Extract the [X, Y] coordinate from the center of the cell holding the provided text.  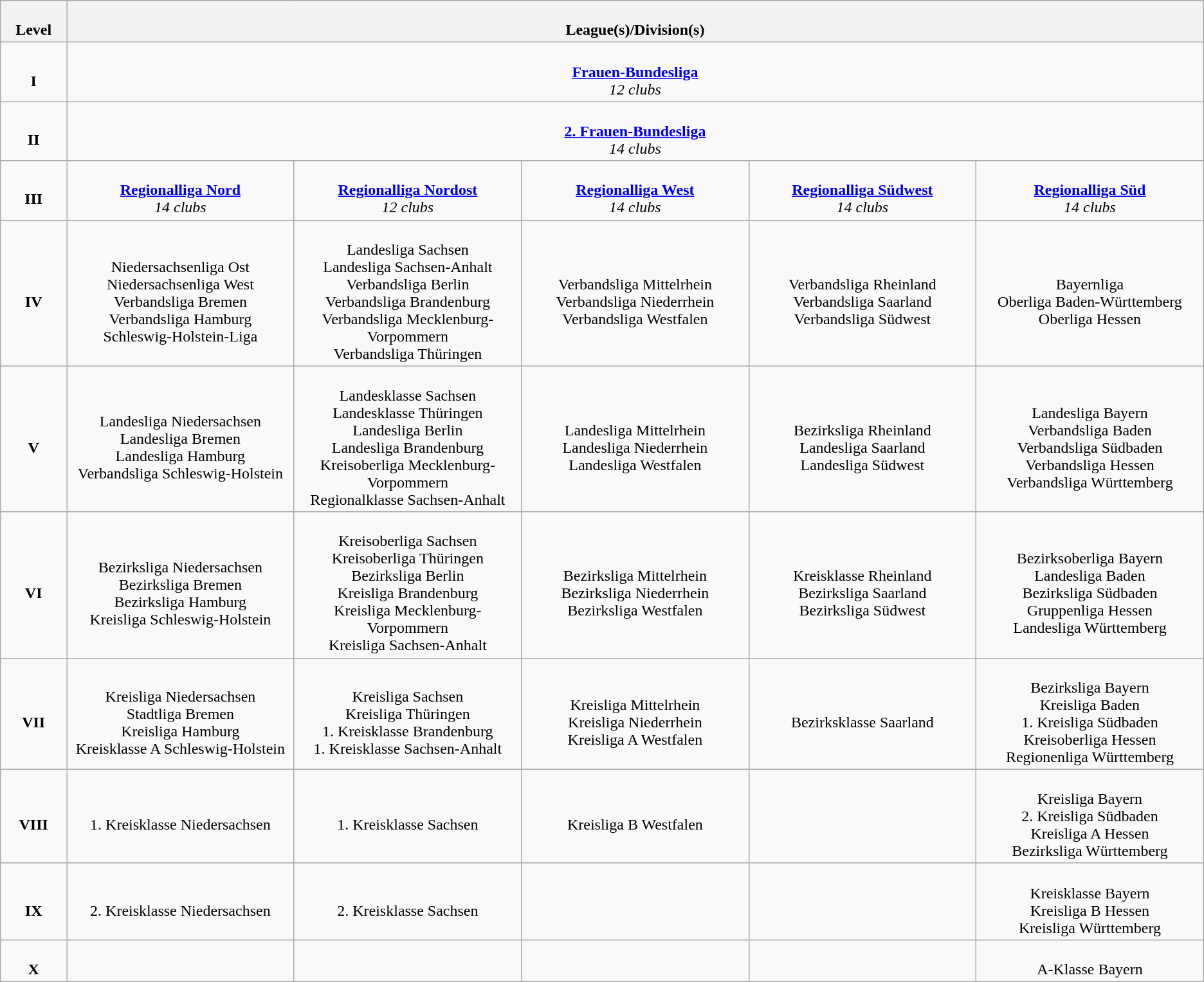
Landesliga Mittelrhein Landesliga Niederrhein Landesliga Westfalen [635, 439]
I [33, 72]
Frauen-Bundesliga 12 clubs [635, 72]
Bayernliga Oberliga Baden-Württemberg Oberliga Hessen [1090, 293]
Verbandsliga Rheinland Verbandsliga Saarland Verbandsliga Südwest [862, 293]
1. Kreisklasse Sachsen [408, 816]
Level [33, 22]
Kreisliga Sachsen Kreisliga Thüringen 1. Kreisklasse Brandenburg 1. Kreisklasse Sachsen-Anhalt [408, 714]
Regionalliga Südwest 14 clubs [862, 190]
Landesliga Bayern Verbandsliga Baden Verbandsliga Südbaden Verbandsliga Hessen Verbandsliga Württemberg [1090, 439]
2. Kreisklasse Sachsen [408, 902]
Kreisliga Mittelrhein Kreisliga Niederrhein Kreisliga A Westfalen [635, 714]
Niedersachsenliga Ost Niedersachsenliga West Verbandsliga Bremen Verbandsliga Hamburg Schleswig-Holstein-Liga [181, 293]
2. Kreisklasse Niedersachsen [181, 902]
Bezirksliga Rheinland Landesliga Saarland Landesliga Südwest [862, 439]
Kreisliga Bayern 2. Kreisliga Südbaden Kreisliga A Hessen Bezirksliga Württemberg [1090, 816]
X [33, 961]
III [33, 190]
Bezirksliga Niedersachsen Bezirksliga Bremen Bezirksliga Hamburg Kreisliga Schleswig-Holstein [181, 585]
VI [33, 585]
Kreisliga B Westfalen [635, 816]
Regionalliga West 14 clubs [635, 190]
Bezirksliga Mittelrhein Bezirksliga Niederrhein Bezirksliga Westfalen [635, 585]
VII [33, 714]
Regionalliga Süd 14 clubs [1090, 190]
Kreisklasse Bayern Kreisliga B Hessen Kreisliga Württemberg [1090, 902]
A-Klasse Bayern [1090, 961]
Landesliga Sachsen Landesliga Sachsen-Anhalt Verbandsliga Berlin Verbandsliga Brandenburg Verbandsliga Mecklenburg-Vorpommern Verbandsliga Thüringen [408, 293]
IX [33, 902]
Bezirksliga Bayern Kreisliga Baden 1. Kreisliga Südbaden Kreisoberliga Hessen Regionenliga Württemberg [1090, 714]
V [33, 439]
1. Kreisklasse Niedersachsen [181, 816]
Verbandsliga Mittelrhein Verbandsliga Niederrhein Verbandsliga Westfalen [635, 293]
Kreisliga Niedersachsen Stadtliga Bremen Kreisliga Hamburg Kreisklasse A Schleswig-Holstein [181, 714]
2. Frauen-Bundesliga 14 clubs [635, 131]
League(s)/Division(s) [635, 22]
Regionalliga Nord 14 clubs [181, 190]
VIII [33, 816]
II [33, 131]
Regionalliga Nordost 12 clubs [408, 190]
Kreisoberliga Sachsen Kreisoberliga Thüringen Bezirksliga Berlin Kreisliga Brandenburg Kreisliga Mecklenburg-Vorpommern Kreisliga Sachsen-Anhalt [408, 585]
IV [33, 293]
Kreisklasse Rheinland Bezirksliga Saarland Bezirksliga Südwest [862, 585]
Bezirksoberliga Bayern Landesliga Baden Bezirksliga Südbaden Gruppenliga Hessen Landesliga Württemberg [1090, 585]
Landesliga Niedersachsen Landesliga Bremen Landesliga Hamburg Verbandsliga Schleswig-Holstein [181, 439]
Bezirksklasse Saarland [862, 714]
